Extract the (X, Y) coordinate from the center of the cell holding the provided text.  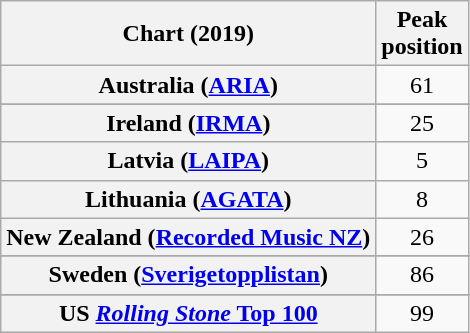
86 (422, 275)
Peakposition (422, 34)
US Rolling Stone Top 100 (188, 313)
Chart (2019) (188, 34)
Sweden (Sverigetopplistan) (188, 275)
8 (422, 199)
Ireland (IRMA) (188, 123)
26 (422, 237)
Latvia (LAIPA) (188, 161)
Australia (ARIA) (188, 85)
5 (422, 161)
61 (422, 85)
New Zealand (Recorded Music NZ) (188, 237)
99 (422, 313)
Lithuania (AGATA) (188, 199)
25 (422, 123)
